From the cell containing the given text, extract its center point as (x, y) coordinate. 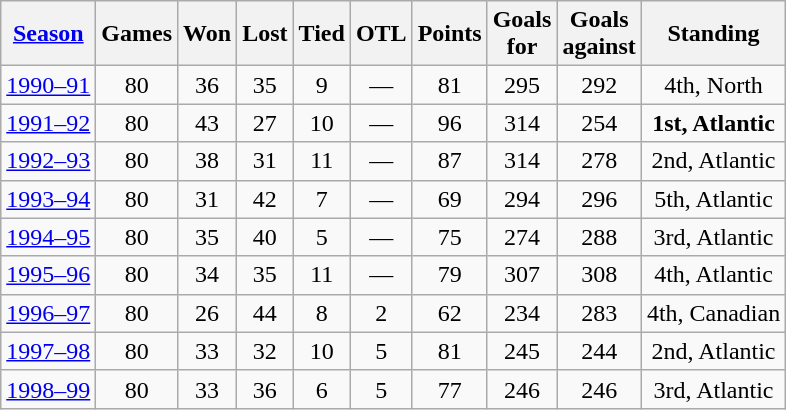
295 (522, 85)
278 (599, 161)
Won (208, 34)
75 (450, 237)
69 (450, 199)
1994–95 (48, 237)
Lost (265, 34)
34 (208, 275)
1995–96 (48, 275)
77 (450, 389)
40 (265, 237)
8 (322, 313)
307 (522, 275)
2 (381, 313)
292 (599, 85)
26 (208, 313)
62 (450, 313)
308 (599, 275)
1998–99 (48, 389)
42 (265, 199)
296 (599, 199)
245 (522, 351)
288 (599, 237)
Tied (322, 34)
1997–98 (48, 351)
5th, Atlantic (713, 199)
Goalsfor (522, 34)
1996–97 (48, 313)
234 (522, 313)
1992–93 (48, 161)
Points (450, 34)
79 (450, 275)
43 (208, 123)
4th, North (713, 85)
294 (522, 199)
254 (599, 123)
38 (208, 161)
27 (265, 123)
9 (322, 85)
Goalsagainst (599, 34)
OTL (381, 34)
7 (322, 199)
Season (48, 34)
4th, Canadian (713, 313)
1st, Atlantic (713, 123)
87 (450, 161)
283 (599, 313)
32 (265, 351)
Games (137, 34)
1990–91 (48, 85)
274 (522, 237)
Standing (713, 34)
4th, Atlantic (713, 275)
6 (322, 389)
244 (599, 351)
96 (450, 123)
1993–94 (48, 199)
1991–92 (48, 123)
44 (265, 313)
